Search for the cell housing the specified text and yield its (x, y) center coordinate. 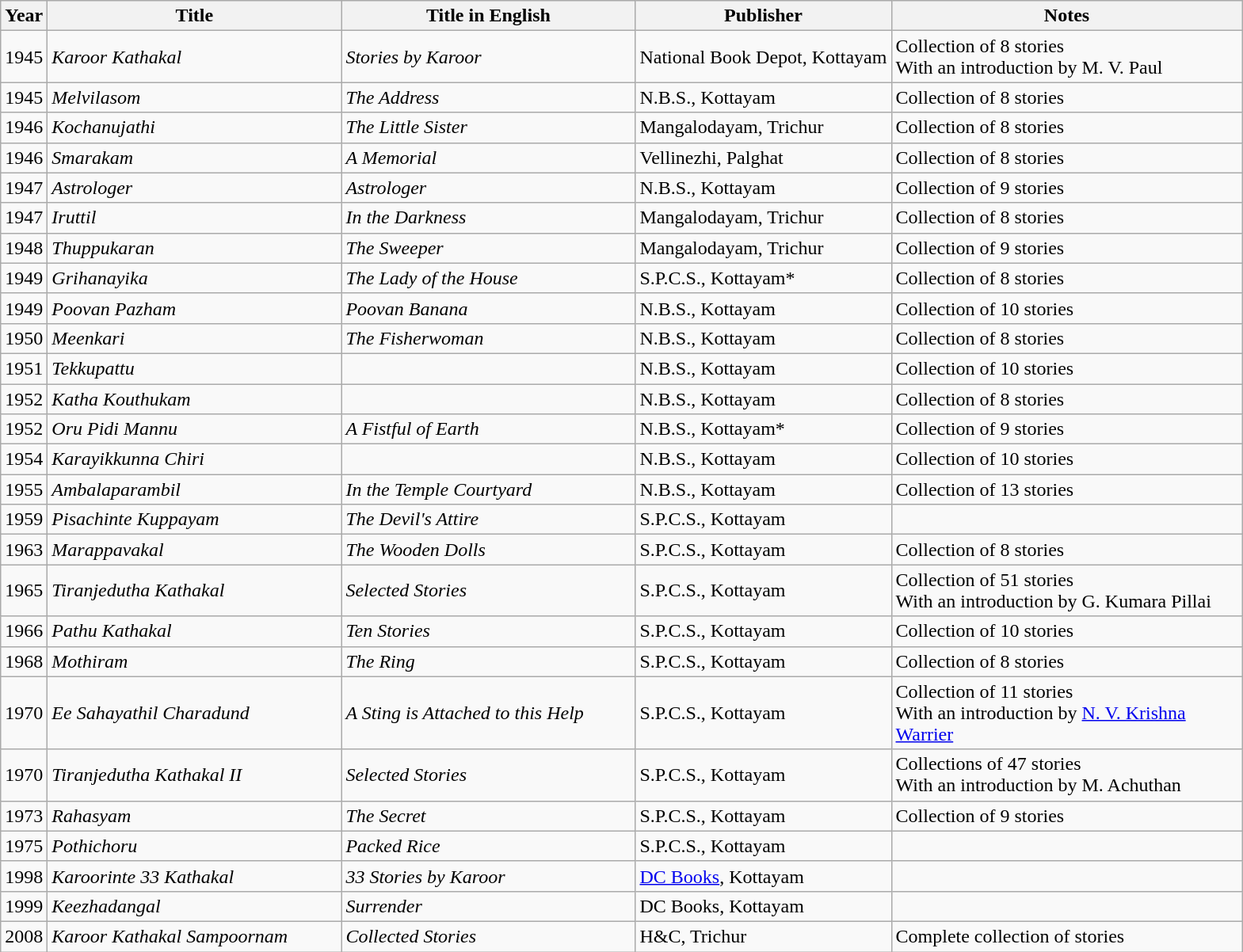
A Memorial (488, 158)
Stories by Karoor (488, 57)
1951 (24, 368)
Collection of 11 storiesWith an introduction by N. V. Krishna Warrier (1066, 713)
1954 (24, 459)
A Sting is Attached to this Help (488, 713)
1966 (24, 631)
The Fisherwoman (488, 338)
1965 (24, 591)
Tiranjedutha Kathakal II (195, 775)
The Wooden Dolls (488, 550)
Year (24, 16)
The Lady of the House (488, 278)
1999 (24, 906)
Pothichoru (195, 846)
Kochanujathi (195, 128)
Surrender (488, 906)
Ee Sahayathil Charadund (195, 713)
1948 (24, 248)
1998 (24, 876)
H&C, Trichur (764, 936)
Collection of 13 stories (1066, 489)
Ten Stories (488, 631)
In the Darkness (488, 218)
Iruttil (195, 218)
1955 (24, 489)
Poovan Pazham (195, 308)
Poovan Banana (488, 308)
Packed Rice (488, 846)
Complete collection of stories (1066, 936)
33 Stories by Karoor (488, 876)
N.B.S., Kottayam* (764, 429)
The Ring (488, 661)
S.P.C.S., Kottayam* (764, 278)
Meenkari (195, 338)
The Secret (488, 816)
Karoor Kathakal Sampoornam (195, 936)
Ambalaparambil (195, 489)
Tiranjedutha Kathakal (195, 591)
A Fistful of Earth (488, 429)
Collection of 51 storiesWith an introduction by G. Kumara Pillai (1066, 591)
Tekkupattu (195, 368)
Thuppukaran (195, 248)
Title (195, 16)
The Devil's Attire (488, 520)
1959 (24, 520)
Katha Kouthukam (195, 398)
Karoorinte 33 Kathakal (195, 876)
Pisachinte Kuppayam (195, 520)
Collections of 47 storiesWith an introduction by M. Achuthan (1066, 775)
The Little Sister (488, 128)
1975 (24, 846)
Publisher (764, 16)
Collected Stories (488, 936)
Marappavakal (195, 550)
Rahasyam (195, 816)
Smarakam (195, 158)
Oru Pidi Mannu (195, 429)
The Address (488, 97)
2008 (24, 936)
Melvilasom (195, 97)
1968 (24, 661)
Karoor Kathakal (195, 57)
Keezhadangal (195, 906)
Pathu Kathakal (195, 631)
National Book Depot, Kottayam (764, 57)
Grihanayika (195, 278)
1973 (24, 816)
1963 (24, 550)
Karayikkunna Chiri (195, 459)
Vellinezhi, Palghat (764, 158)
Mothiram (195, 661)
Notes (1066, 16)
Title in English (488, 16)
In the Temple Courtyard (488, 489)
Collection of 8 storiesWith an introduction by M. V. Paul (1066, 57)
1950 (24, 338)
The Sweeper (488, 248)
